Extract the (X, Y) coordinate from the center of the cell holding the provided text.  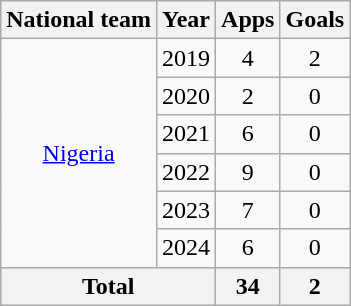
4 (248, 58)
National team (79, 20)
Year (186, 20)
9 (248, 172)
7 (248, 210)
2023 (186, 210)
Goals (315, 20)
2020 (186, 96)
Nigeria (79, 153)
Apps (248, 20)
34 (248, 286)
2024 (186, 248)
2021 (186, 134)
Total (108, 286)
2019 (186, 58)
2022 (186, 172)
